Identify which cell holds the provided text, then report its (x, y) central coordinate. 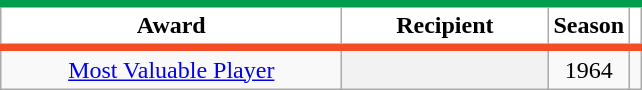
1964 (589, 68)
Recipient (445, 26)
Most Valuable Player (172, 68)
Season (589, 26)
Award (172, 26)
